Locate the cell with the specified text and output its (x, y) center coordinate. 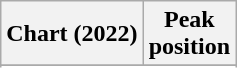
Peakposition (189, 34)
Chart (2022) (72, 34)
